Extract the (x, y) coordinate from the center of the cell holding the provided text.  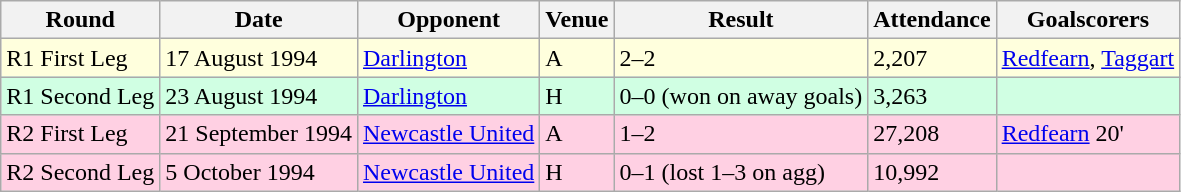
Date (259, 20)
Venue (577, 20)
R1 Second Leg (80, 96)
0–1 (lost 1–3 on agg) (741, 172)
Goalscorers (1088, 20)
Redfearn, Taggart (1088, 58)
R2 First Leg (80, 134)
23 August 1994 (259, 96)
Opponent (448, 20)
Result (741, 20)
Redfearn 20' (1088, 134)
17 August 1994 (259, 58)
0–0 (won on away goals) (741, 96)
Attendance (932, 20)
27,208 (932, 134)
5 October 1994 (259, 172)
21 September 1994 (259, 134)
3,263 (932, 96)
Round (80, 20)
1–2 (741, 134)
R2 Second Leg (80, 172)
2,207 (932, 58)
2–2 (741, 58)
10,992 (932, 172)
R1 First Leg (80, 58)
